Provide the (x, y) coordinate of the cell's center where the given text is located.  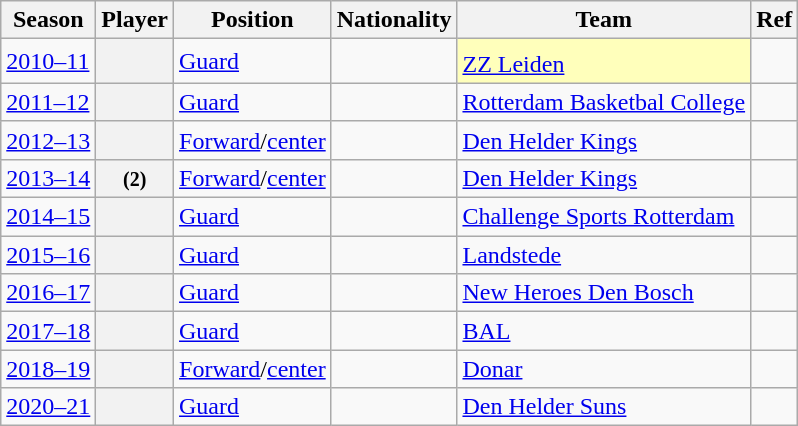
2015–16 (48, 255)
Den Helder Suns (604, 407)
2020–21 (48, 407)
Team (604, 20)
Rotterdam Basketbal College (604, 102)
2017–18 (48, 331)
(2) (135, 178)
BAL (604, 331)
Season (48, 20)
ZZ Leiden (604, 62)
Landstede (604, 255)
2012–13 (48, 140)
2010–11 (48, 62)
Player (135, 20)
2016–17 (48, 293)
2011–12 (48, 102)
2018–19 (48, 369)
Position (253, 20)
Challenge Sports Rotterdam (604, 217)
2013–14 (48, 178)
Donar (604, 369)
Nationality (394, 20)
Ref (774, 20)
New Heroes Den Bosch (604, 293)
2014–15 (48, 217)
